Determine the (x, y) coordinate at the center of the cell enclosing the given text.  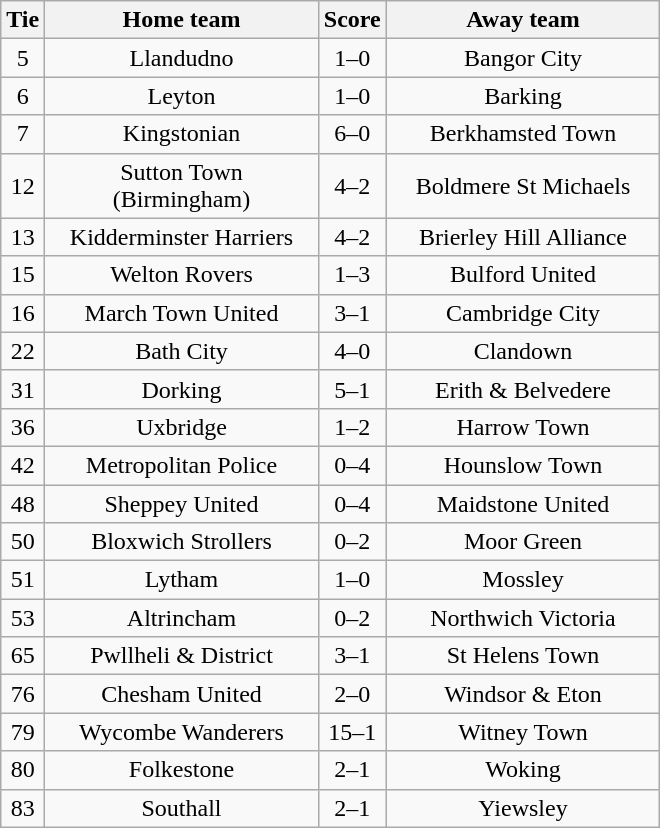
Lytham (182, 580)
Clandown (523, 351)
St Helens Town (523, 656)
Pwllheli & District (182, 656)
March Town United (182, 313)
Home team (182, 20)
Kingstonian (182, 134)
Uxbridge (182, 427)
31 (23, 389)
Southall (182, 808)
Harrow Town (523, 427)
Chesham United (182, 694)
15–1 (352, 732)
Brierley Hill Alliance (523, 237)
Cambridge City (523, 313)
Barking (523, 96)
Llandudno (182, 58)
2–0 (352, 694)
Mossley (523, 580)
83 (23, 808)
51 (23, 580)
1–2 (352, 427)
50 (23, 542)
53 (23, 618)
Score (352, 20)
Bloxwich Strollers (182, 542)
Away team (523, 20)
48 (23, 503)
Maidstone United (523, 503)
Berkhamsted Town (523, 134)
Erith & Belvedere (523, 389)
Altrincham (182, 618)
80 (23, 770)
Bangor City (523, 58)
Boldmere St Michaels (523, 186)
Bulford United (523, 275)
4–0 (352, 351)
Windsor & Eton (523, 694)
16 (23, 313)
13 (23, 237)
Kidderminster Harriers (182, 237)
Moor Green (523, 542)
Woking (523, 770)
6 (23, 96)
Northwich Victoria (523, 618)
6–0 (352, 134)
Sheppey United (182, 503)
Folkestone (182, 770)
Bath City (182, 351)
1–3 (352, 275)
12 (23, 186)
15 (23, 275)
Hounslow Town (523, 465)
Dorking (182, 389)
42 (23, 465)
Sutton Town (Birmingham) (182, 186)
7 (23, 134)
36 (23, 427)
Leyton (182, 96)
76 (23, 694)
65 (23, 656)
Wycombe Wanderers (182, 732)
Witney Town (523, 732)
Metropolitan Police (182, 465)
Yiewsley (523, 808)
Welton Rovers (182, 275)
22 (23, 351)
Tie (23, 20)
5 (23, 58)
5–1 (352, 389)
79 (23, 732)
